Scan for the cell matching the given text and deliver its (X, Y) coordinate at center. 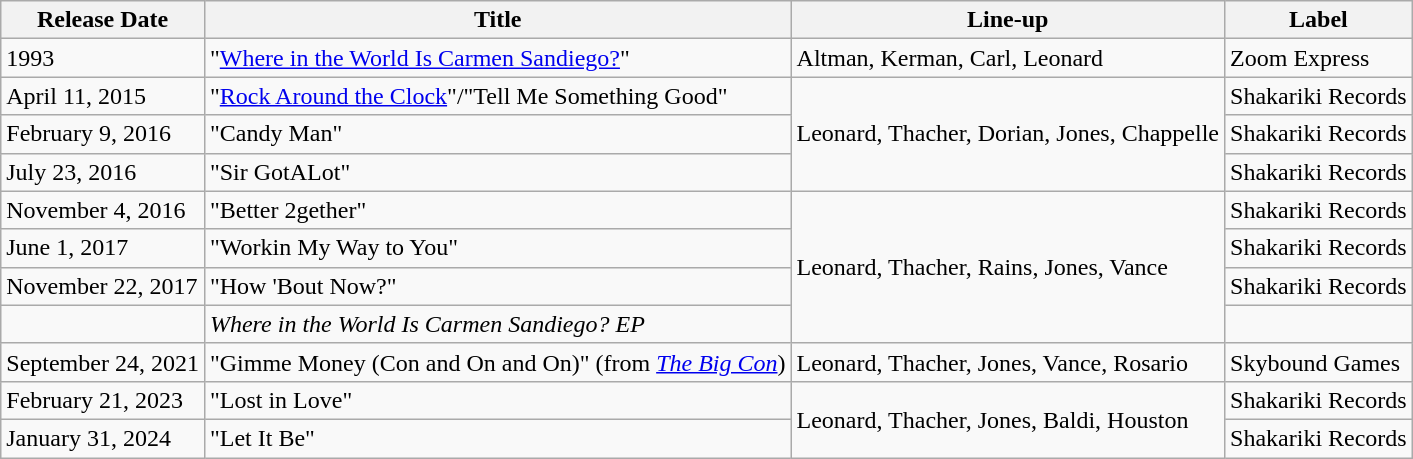
November 4, 2016 (103, 210)
"Where in the World Is Carmen Sandiego?" (498, 58)
"Lost in Love" (498, 400)
September 24, 2021 (103, 362)
Zoom Express (1319, 58)
January 31, 2024 (103, 438)
"Rock Around the Clock"/"Tell Me Something Good" (498, 96)
Leonard, Thacher, Jones, Vance, Rosario (1008, 362)
"How 'Bout Now?" (498, 286)
Altman, Kerman, Carl, Leonard (1008, 58)
Where in the World Is Carmen Sandiego? EP (498, 324)
"Candy Man" (498, 134)
"Better 2gether" (498, 210)
June 1, 2017 (103, 248)
November 22, 2017 (103, 286)
Leonard, Thacher, Dorian, Jones, Chappelle (1008, 134)
"Let It Be" (498, 438)
Label (1319, 20)
Title (498, 20)
February 21, 2023 (103, 400)
Leonard, Thacher, Jones, Baldi, Houston (1008, 419)
February 9, 2016 (103, 134)
"Workin My Way to You" (498, 248)
April 11, 2015 (103, 96)
July 23, 2016 (103, 172)
Leonard, Thacher, Rains, Jones, Vance (1008, 267)
Skybound Games (1319, 362)
Line-up (1008, 20)
1993 (103, 58)
"Gimme Money (Con and On and On)" (from The Big Con) (498, 362)
"Sir GotALot" (498, 172)
Release Date (103, 20)
